Output the (x, y) coordinate of the center of the cell containing the given text.  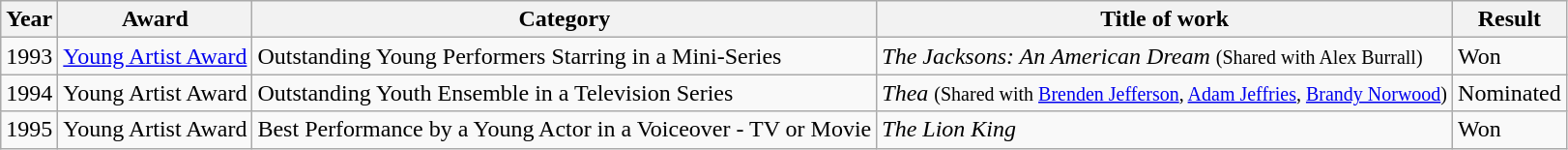
1994 (29, 93)
The Lion King (1165, 130)
Year (29, 19)
Best Performance by a Young Actor in a Voiceover - TV or Movie (565, 130)
Outstanding Youth Ensemble in a Television Series (565, 93)
Category (565, 19)
The Jacksons: An American Dream (Shared with Alex Burrall) (1165, 56)
Thea (Shared with Brenden Jefferson, Adam Jeffries, Brandy Norwood) (1165, 93)
Award (155, 19)
1995 (29, 130)
Result (1510, 19)
Title of work (1165, 19)
Outstanding Young Performers Starring in a Mini-Series (565, 56)
1993 (29, 56)
Nominated (1510, 93)
